Identify which cell holds the provided text, then report its [x, y] central coordinate. 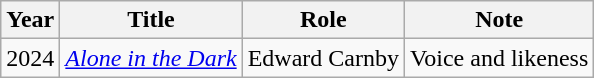
Alone in the Dark [151, 58]
Title [151, 20]
Voice and likeness [500, 58]
Note [500, 20]
Edward Carnby [323, 58]
Year [30, 20]
Role [323, 20]
2024 [30, 58]
